Find where the given text appears and provide that cell's center as [x, y] coordinate. 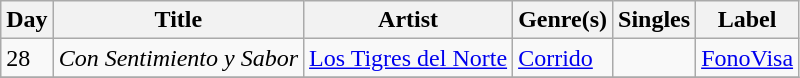
Singles [654, 20]
Label [748, 20]
Title [178, 20]
Day [27, 20]
Genre(s) [563, 20]
Corrido [563, 58]
28 [27, 58]
FonoVisa [748, 58]
Con Sentimiento y Sabor [178, 58]
Artist [408, 20]
Los Tigres del Norte [408, 58]
